Search for the cell housing the specified text and yield its [X, Y] center coordinate. 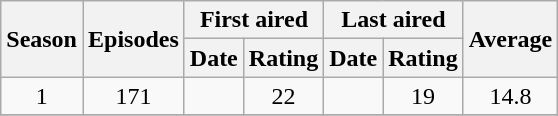
14.8 [510, 96]
19 [423, 96]
22 [283, 96]
First aired [254, 20]
1 [42, 96]
Average [510, 39]
Season [42, 39]
Episodes [133, 39]
171 [133, 96]
Last aired [394, 20]
